Detect which cell encompasses the target text, then output its [X, Y] center coordinate. 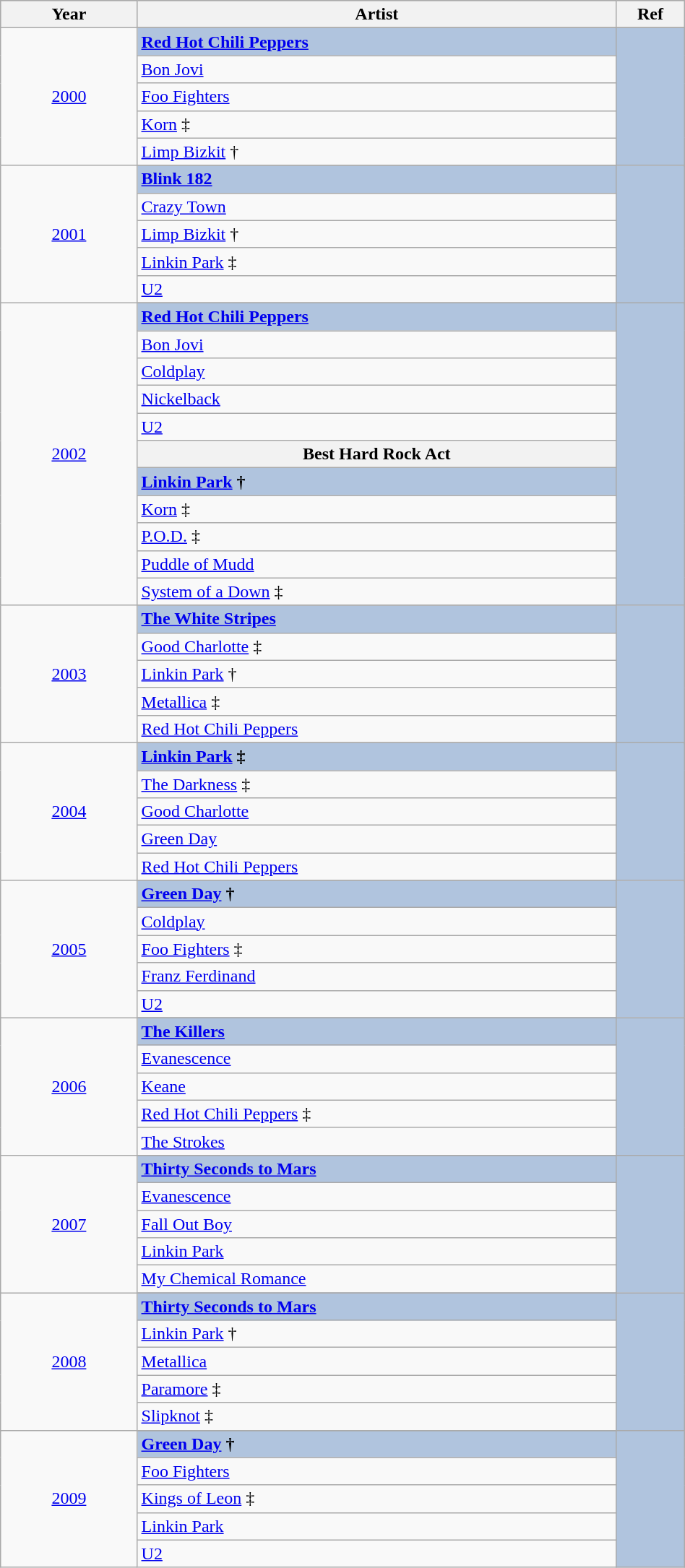
Green Day [377, 839]
Metallica [377, 1361]
Best Hard Rock Act [377, 454]
2000 [69, 97]
P.O.D. ‡ [377, 537]
2003 [69, 674]
Good Charlotte [377, 812]
Artist [377, 14]
2002 [69, 454]
2001 [69, 234]
Blink 182 [377, 179]
Ref [650, 14]
Metallica ‡ [377, 701]
Franz Ferdinand [377, 976]
System of a Down ‡ [377, 592]
The Killers [377, 1031]
Fall Out Boy [377, 1224]
2008 [69, 1361]
Paramore ‡ [377, 1389]
2005 [69, 949]
Crazy Town [377, 207]
Keane [377, 1086]
2006 [69, 1086]
2007 [69, 1223]
Kings of Leon ‡ [377, 1499]
The White Stripes [377, 619]
The Strokes [377, 1141]
Red Hot Chili Peppers ‡ [377, 1114]
The Darkness ‡ [377, 784]
My Chemical Romance [377, 1279]
Puddle of Mudd [377, 564]
2009 [69, 1499]
Good Charlotte ‡ [377, 646]
Foo Fighters ‡ [377, 949]
Year [69, 14]
2004 [69, 811]
Nickelback [377, 399]
Slipknot ‡ [377, 1416]
